Detect which cell encompasses the target text, then output its [x, y] center coordinate. 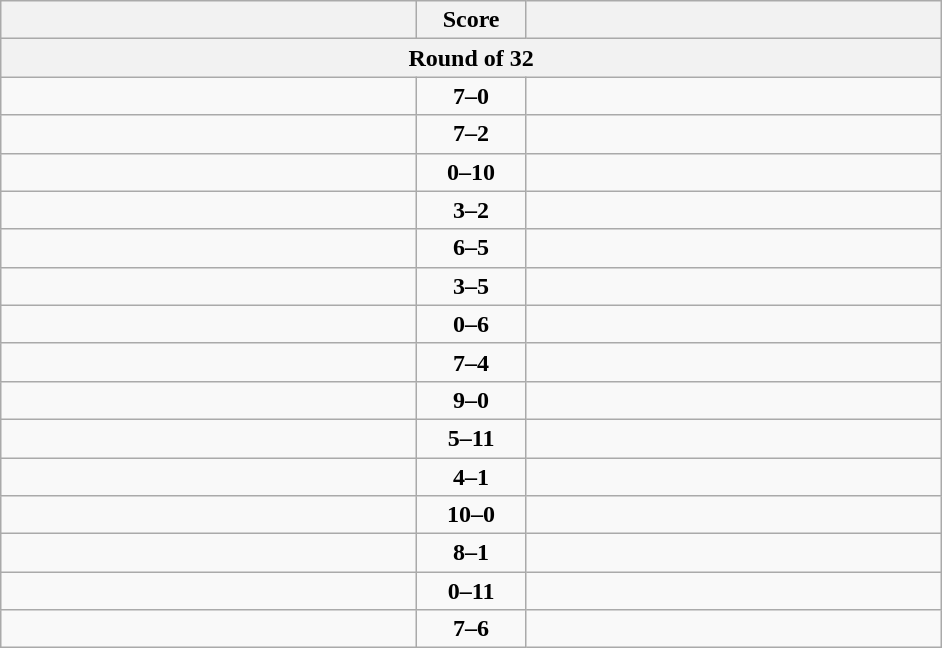
7–0 [472, 96]
Score [472, 20]
9–0 [472, 400]
0–6 [472, 324]
7–4 [472, 362]
4–1 [472, 477]
3–2 [472, 210]
3–5 [472, 286]
7–6 [472, 629]
Round of 32 [472, 58]
6–5 [472, 248]
7–2 [472, 134]
10–0 [472, 515]
8–1 [472, 553]
0–10 [472, 172]
0–11 [472, 591]
5–11 [472, 438]
